Pinpoint the cell where the given text exists, returning its [X, Y] midpoint coordinate. 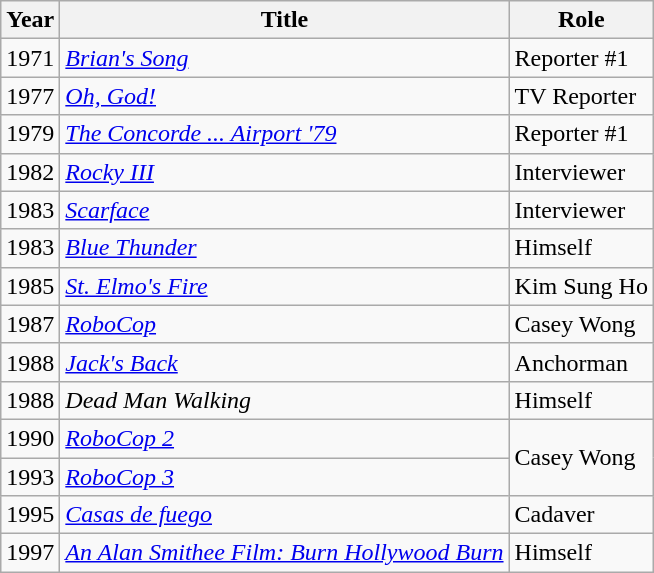
1990 [30, 438]
Casas de fuego [284, 515]
1985 [30, 286]
1979 [30, 134]
Rocky III [284, 172]
1995 [30, 515]
1987 [30, 324]
Dead Man Walking [284, 400]
1993 [30, 477]
TV Reporter [581, 96]
Kim Sung Ho [581, 286]
1997 [30, 553]
1971 [30, 58]
RoboCop 2 [284, 438]
Anchorman [581, 362]
Cadaver [581, 515]
Year [30, 20]
St. Elmo's Fire [284, 286]
Scarface [284, 210]
RoboCop 3 [284, 477]
Role [581, 20]
Oh, God! [284, 96]
1982 [30, 172]
Jack's Back [284, 362]
RoboCop [284, 324]
Blue Thunder [284, 248]
Brian's Song [284, 58]
Title [284, 20]
1977 [30, 96]
An Alan Smithee Film: Burn Hollywood Burn [284, 553]
The Concorde ... Airport '79 [284, 134]
